Extract the (x, y) coordinate from the center of the cell holding the provided text.  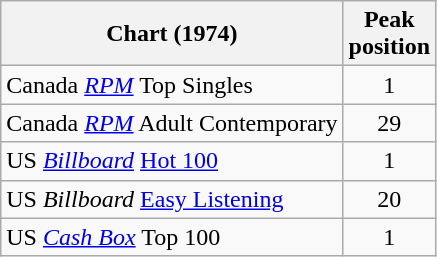
US Cash Box Top 100 (172, 237)
Canada RPM Adult Contemporary (172, 123)
US Billboard Hot 100 (172, 161)
Canada RPM Top Singles (172, 85)
20 (389, 199)
29 (389, 123)
Chart (1974) (172, 34)
US Billboard Easy Listening (172, 199)
Peakposition (389, 34)
